Scan for the cell matching the given text and deliver its (X, Y) coordinate at center. 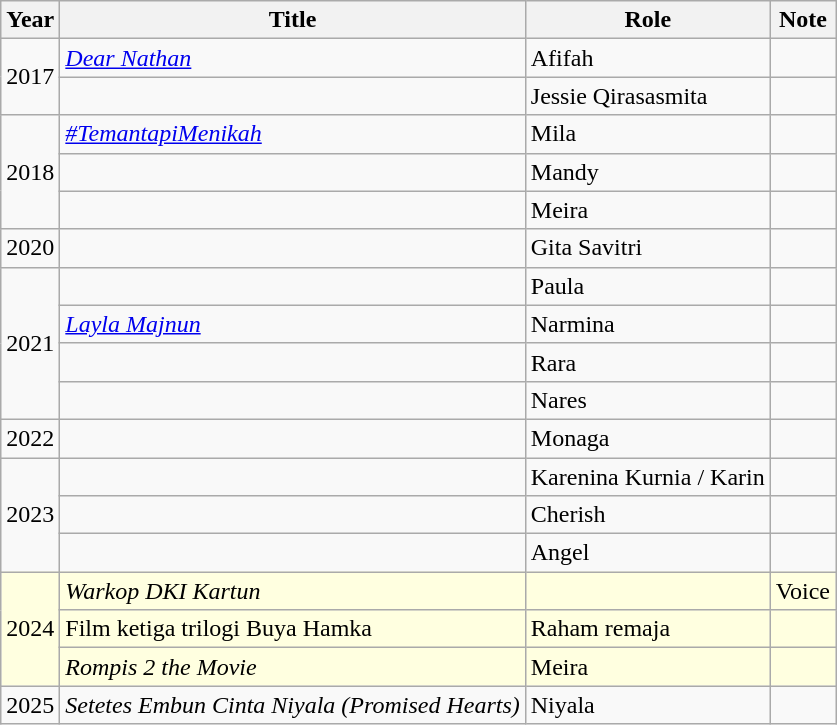
Mandy (648, 172)
Rara (648, 362)
2021 (30, 343)
Paula (648, 286)
Title (292, 20)
Setetes Embun Cinta Niyala (Promised Hearts) (292, 705)
Afifah (648, 58)
Gita Savitri (648, 248)
2025 (30, 705)
Layla Majnun (292, 324)
Rompis 2 the Movie (292, 667)
2022 (30, 438)
2017 (30, 77)
2018 (30, 172)
Niyala (648, 705)
#TemantapiMenikah (292, 134)
Nares (648, 400)
Cherish (648, 515)
Year (30, 20)
Mila (648, 134)
Angel (648, 553)
Film ketiga trilogi Buya Hamka (292, 629)
Karenina Kurnia / Karin (648, 477)
2020 (30, 248)
Monaga (648, 438)
Note (802, 20)
Dear Nathan (292, 58)
Warkop DKI Kartun (292, 591)
2024 (30, 629)
Jessie Qirasasmita (648, 96)
Voice (802, 591)
Role (648, 20)
Narmina (648, 324)
2023 (30, 515)
Raham remaja (648, 629)
